Return the [x, y] coordinate for the center point of the cell that contains the specified text.  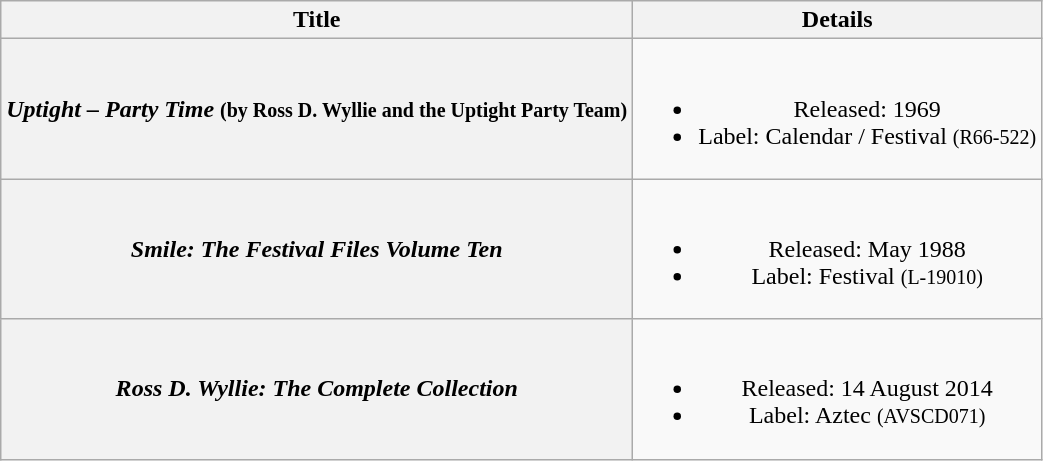
Ross D. Wyllie: The Complete Collection [317, 389]
Released: May 1988Label: Festival (L-19010) [838, 249]
Title [317, 20]
Released: 14 August 2014Label: Aztec (AVSCD071) [838, 389]
Released: 1969Label: Calendar / Festival (R66-522) [838, 109]
Smile: The Festival Files Volume Ten [317, 249]
Details [838, 20]
Uptight – Party Time (by Ross D. Wyllie and the Uptight Party Team) [317, 109]
